Identify which cell holds the provided text, then report its (X, Y) central coordinate. 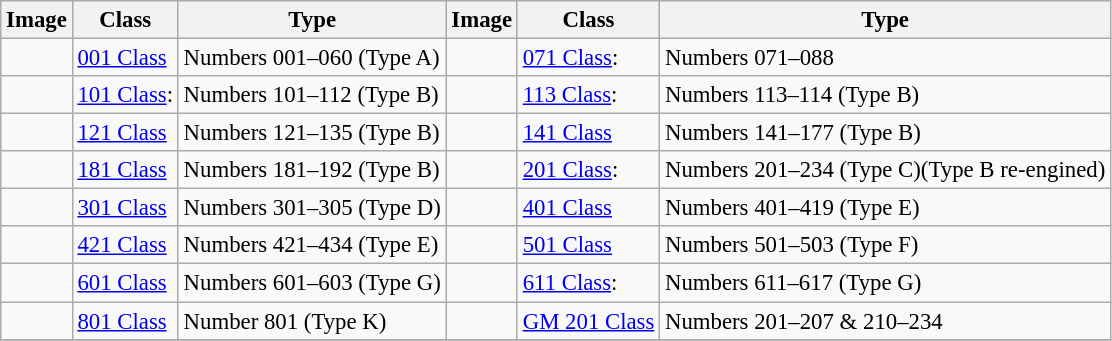
Numbers 181–192 (Type B) (312, 170)
501 Class (588, 245)
Numbers 121–135 (Type B) (312, 133)
Numbers 421–434 (Type E) (312, 245)
611 Class: (588, 283)
121 Class (125, 133)
141 Class (588, 133)
101 Class: (125, 95)
071 Class: (588, 58)
Numbers 113–114 (Type B) (886, 95)
421 Class (125, 245)
Numbers 101–112 (Type B) (312, 95)
301 Class (125, 208)
Numbers 071–088 (886, 58)
Numbers 201–207 & 210–234 (886, 321)
Numbers 601–603 (Type G) (312, 283)
Numbers 201–234 (Type C)(Type B re-engined) (886, 170)
Numbers 301–305 (Type D) (312, 208)
801 Class (125, 321)
Number 801 (Type K) (312, 321)
601 Class (125, 283)
Numbers 001–060 (Type A) (312, 58)
Numbers 501–503 (Type F) (886, 245)
181 Class (125, 170)
GM 201 Class (588, 321)
001 Class (125, 58)
401 Class (588, 208)
113 Class: (588, 95)
Numbers 401–419 (Type E) (886, 208)
Numbers 611–617 (Type G) (886, 283)
Numbers 141–177 (Type B) (886, 133)
201 Class: (588, 170)
